Extract the (x, y) coordinate from the center of the cell holding the provided text.  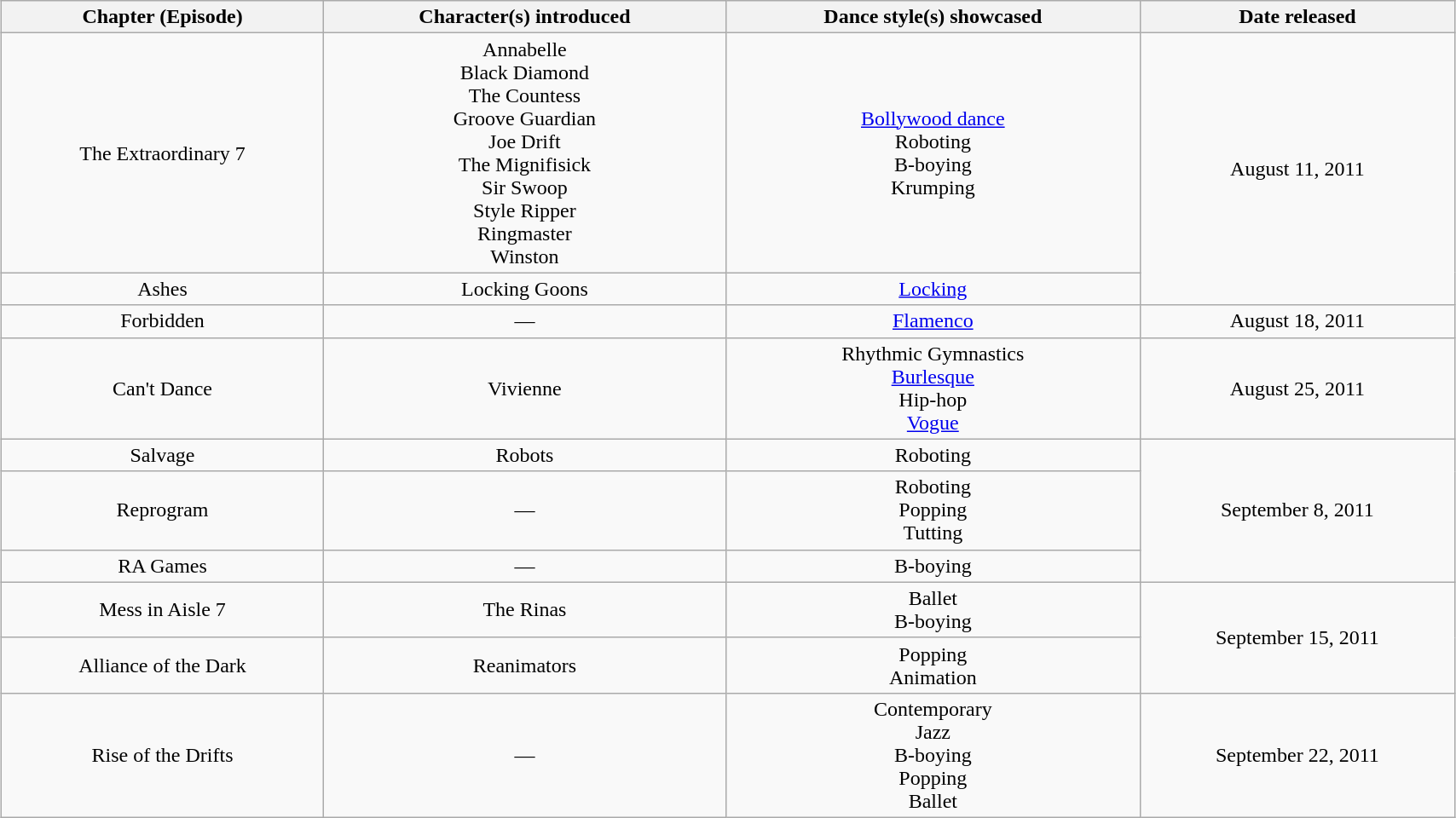
The Rinas (524, 610)
Locking Goons (524, 289)
Character(s) introduced (524, 17)
Dance style(s) showcased (933, 17)
B-boying (933, 566)
Rhythmic GymnasticsBurlesqueHip-hopVogue (933, 389)
Flamenco (933, 321)
AnnabelleBlack DiamondThe CountessGroove GuardianJoe DriftThe MignifisickSir SwoopStyle RipperRingmasterWinston (524, 153)
Reprogram (163, 510)
Robots (524, 455)
Can't Dance (163, 389)
Bollywood danceRobotingB-boyingKrumping (933, 153)
August 11, 2011 (1297, 169)
ContemporaryJazzB-boyingPoppingBallet (933, 755)
Alliance of the Dark (163, 665)
Roboting (933, 455)
Vivienne (524, 389)
The Extraordinary 7 (163, 153)
Ashes (163, 289)
Forbidden (163, 321)
PoppingAnimation (933, 665)
Reanimators (524, 665)
August 18, 2011 (1297, 321)
Mess in Aisle 7 (163, 610)
Chapter (Episode) (163, 17)
September 15, 2011 (1297, 637)
September 22, 2011 (1297, 755)
Date released (1297, 17)
August 25, 2011 (1297, 389)
BalletB-boying (933, 610)
Locking (933, 289)
RobotingPoppingTutting (933, 510)
RA Games (163, 566)
September 8, 2011 (1297, 510)
Salvage (163, 455)
Rise of the Drifts (163, 755)
